Locate the cell with the specified text and output its [x, y] center coordinate. 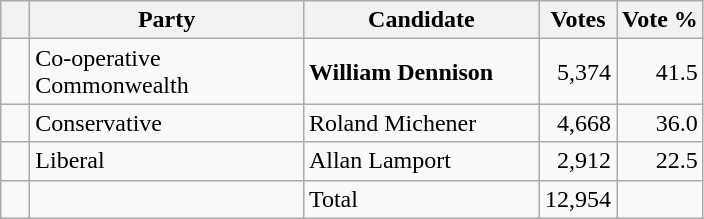
Vote % [660, 20]
Liberal [167, 161]
Party [167, 20]
Allan Lamport [421, 161]
Votes [578, 20]
Conservative [167, 123]
5,374 [578, 72]
22.5 [660, 161]
Co-operative Commonwealth [167, 72]
Candidate [421, 20]
2,912 [578, 161]
12,954 [578, 199]
William Dennison [421, 72]
Roland Michener [421, 123]
36.0 [660, 123]
Total [421, 199]
41.5 [660, 72]
4,668 [578, 123]
